Provide the [x, y] coordinate of the cell's center where the given text is located.  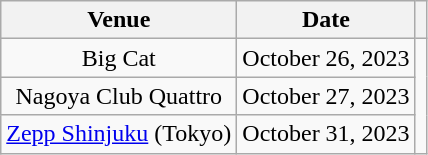
October 26, 2023 [326, 58]
October 31, 2023 [326, 134]
Venue [119, 20]
Zepp Shinjuku (Tokyo) [119, 134]
Nagoya Club Quattro [119, 96]
Big Cat [119, 58]
October 27, 2023 [326, 96]
Date [326, 20]
